Extract the (x, y) coordinate from the center of the cell holding the provided text.  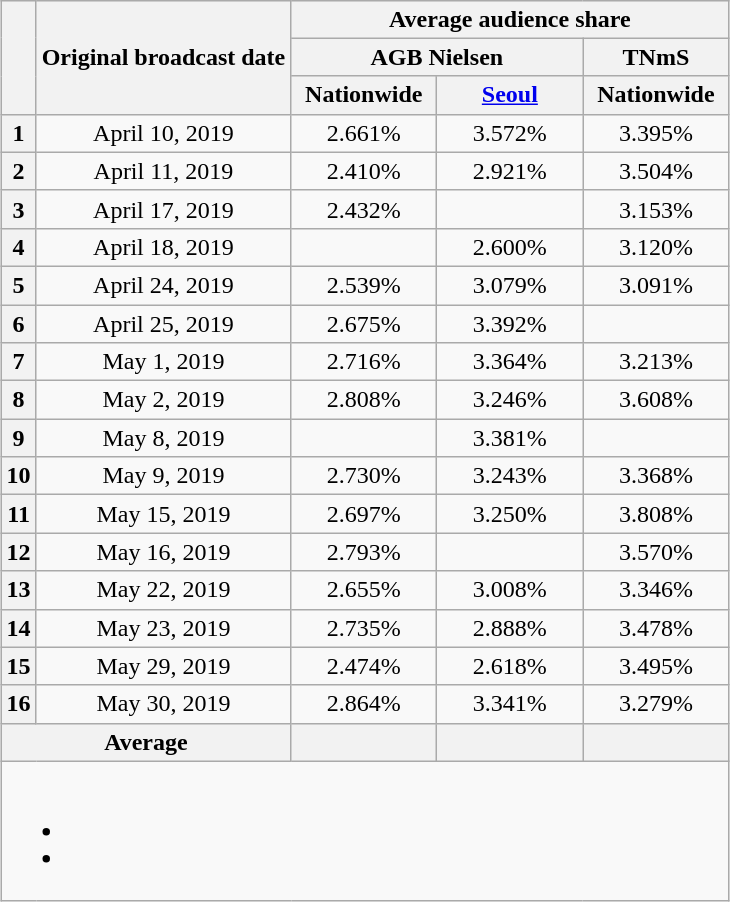
3.478% (656, 628)
May 30, 2019 (164, 704)
May 16, 2019 (164, 552)
Average audience share (510, 19)
8 (18, 400)
2.410% (364, 171)
3.381% (510, 438)
3.504% (656, 171)
3.213% (656, 362)
2.432% (364, 209)
April 24, 2019 (164, 285)
3.091% (656, 285)
2.921% (510, 171)
3.250% (510, 514)
2.888% (510, 628)
3.395% (656, 133)
3.572% (510, 133)
3 (18, 209)
3.008% (510, 590)
May 2, 2019 (164, 400)
AGB Nielsen (437, 57)
2.539% (364, 285)
14 (18, 628)
6 (18, 323)
15 (18, 666)
April 25, 2019 (164, 323)
2.864% (364, 704)
2.793% (364, 552)
2.618% (510, 666)
May 29, 2019 (164, 666)
May 8, 2019 (164, 438)
May 23, 2019 (164, 628)
2.661% (364, 133)
2.697% (364, 514)
3.079% (510, 285)
2.716% (364, 362)
May 9, 2019 (164, 476)
2.730% (364, 476)
May 15, 2019 (164, 514)
2.808% (364, 400)
April 18, 2019 (164, 247)
3.392% (510, 323)
Average (146, 742)
2.474% (364, 666)
3.341% (510, 704)
3.243% (510, 476)
3.570% (656, 552)
3.808% (656, 514)
16 (18, 704)
April 10, 2019 (164, 133)
2.600% (510, 247)
3.608% (656, 400)
13 (18, 590)
3.153% (656, 209)
2.735% (364, 628)
11 (18, 514)
2.655% (364, 590)
May 22, 2019 (164, 590)
2.675% (364, 323)
1 (18, 133)
9 (18, 438)
Original broadcast date (164, 57)
Seoul (510, 95)
4 (18, 247)
2 (18, 171)
3.246% (510, 400)
3.368% (656, 476)
3.279% (656, 704)
3.346% (656, 590)
10 (18, 476)
7 (18, 362)
May 1, 2019 (164, 362)
3.364% (510, 362)
5 (18, 285)
April 11, 2019 (164, 171)
April 17, 2019 (164, 209)
3.495% (656, 666)
12 (18, 552)
3.120% (656, 247)
TNmS (656, 57)
